Determine the [x, y] coordinate at the center of the cell enclosing the given text.  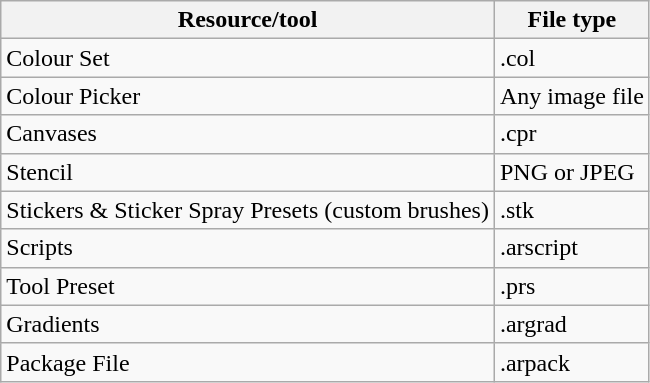
File type [572, 20]
Package File [248, 362]
Tool Preset [248, 286]
Gradients [248, 324]
Colour Set [248, 58]
Scripts [248, 248]
.col [572, 58]
Stencil [248, 172]
Any image file [572, 96]
.arscript [572, 248]
.prs [572, 286]
.stk [572, 210]
Stickers & Sticker Spray Presets (custom brushes) [248, 210]
.cpr [572, 134]
.arpack [572, 362]
Canvases [248, 134]
Resource/tool [248, 20]
PNG or JPEG [572, 172]
.argrad [572, 324]
Colour Picker [248, 96]
